Find where the given text appears and provide that cell's center as [X, Y] coordinate. 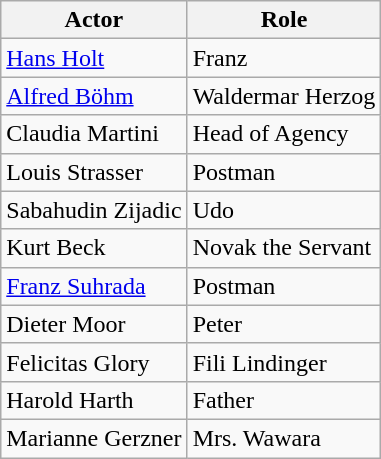
Sabahudin Zijadic [94, 210]
Claudia Martini [94, 134]
Alfred Böhm [94, 96]
Kurt Beck [94, 248]
Felicitas Glory [94, 362]
Waldermar Herzog [284, 96]
Role [284, 20]
Father [284, 400]
Harold Harth [94, 400]
Fili Lindinger [284, 362]
Head of Agency [284, 134]
Dieter Moor [94, 324]
Franz [284, 58]
Louis Strasser [94, 172]
Hans Holt [94, 58]
Mrs. Wawara [284, 438]
Novak the Servant [284, 248]
Franz Suhrada [94, 286]
Marianne Gerzner [94, 438]
Peter [284, 324]
Udo [284, 210]
Actor [94, 20]
